Determine the [x, y] coordinate at the center of the cell enclosing the given text.  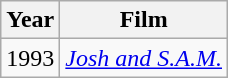
1993 [30, 58]
Film [144, 20]
Josh and S.A.M. [144, 58]
Year [30, 20]
